Detect which cell encompasses the target text, then output its (X, Y) center coordinate. 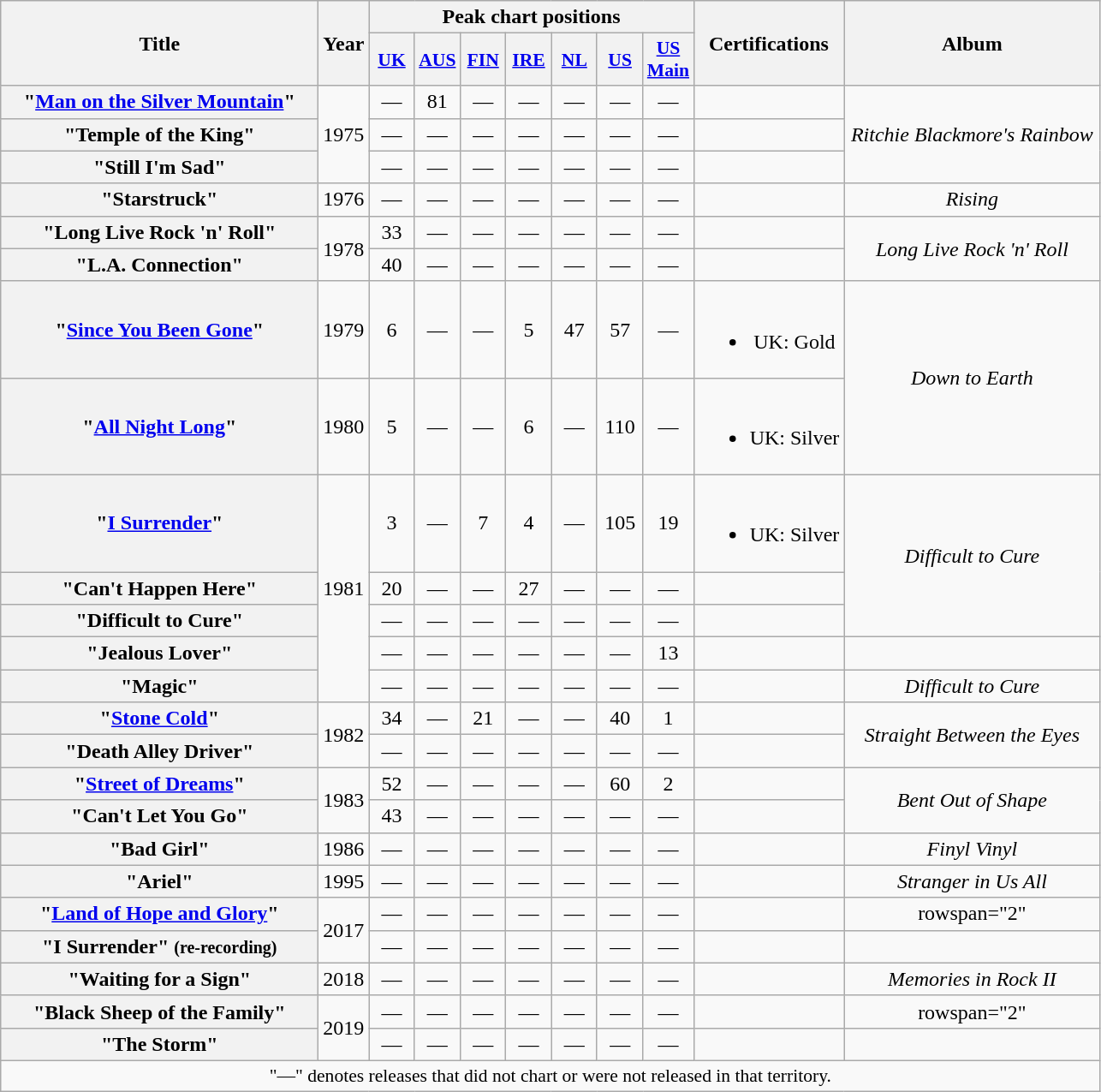
UK: Gold (769, 329)
110 (620, 427)
1976 (344, 200)
57 (620, 329)
"Street of Dreams" (159, 784)
2 (668, 784)
47 (574, 329)
1980 (344, 427)
1975 (344, 134)
"Difficult to Cure" (159, 621)
Memories in Rock II (973, 979)
Bent Out of Shape (973, 800)
52 (392, 784)
1978 (344, 248)
Title (159, 43)
20 (392, 588)
13 (668, 653)
"Since You Been Gone" (159, 329)
"All Night Long" (159, 427)
"Black Sheep of the Family" (159, 1011)
Finyl Vinyl (973, 849)
UK (392, 60)
"Starstruck" (159, 200)
US Main (668, 60)
"Land of Hope and Glory" (159, 914)
2019 (344, 1028)
"Temple of the King" (159, 134)
"I Surrender" (159, 522)
1 (668, 719)
"Magic" (159, 686)
7 (483, 522)
"Still I'm Sad" (159, 167)
19 (668, 522)
1986 (344, 849)
"Long Live Rock 'n' Roll" (159, 232)
105 (620, 522)
4 (529, 522)
IRE (529, 60)
Down to Earth (973, 378)
"—" denotes releases that did not chart or were not released in that territory. (550, 1076)
Peak chart positions (531, 17)
33 (392, 232)
Stranger in Us All (973, 881)
"Waiting for a Sign" (159, 979)
Album (973, 43)
"Death Alley Driver" (159, 751)
Long Live Rock 'n' Roll (973, 248)
1983 (344, 800)
"Can't Let You Go" (159, 816)
FIN (483, 60)
AUS (437, 60)
3 (392, 522)
"I Surrender" (re-recording) (159, 946)
"Bad Girl" (159, 849)
"Ariel" (159, 881)
US (620, 60)
2017 (344, 930)
1979 (344, 329)
Year (344, 43)
Certifications (769, 43)
Ritchie Blackmore's Rainbow (973, 134)
21 (483, 719)
Straight Between the Eyes (973, 735)
43 (392, 816)
Rising (973, 200)
81 (437, 102)
60 (620, 784)
"Man on the Silver Mountain" (159, 102)
1982 (344, 735)
NL (574, 60)
"L.A. Connection" (159, 265)
"Stone Cold" (159, 719)
27 (529, 588)
1981 (344, 588)
2018 (344, 979)
1995 (344, 881)
"Can't Happen Here" (159, 588)
"Jealous Lover" (159, 653)
34 (392, 719)
"The Storm" (159, 1044)
